Provide the [X, Y] coordinate of the cell's center where the given text is located.  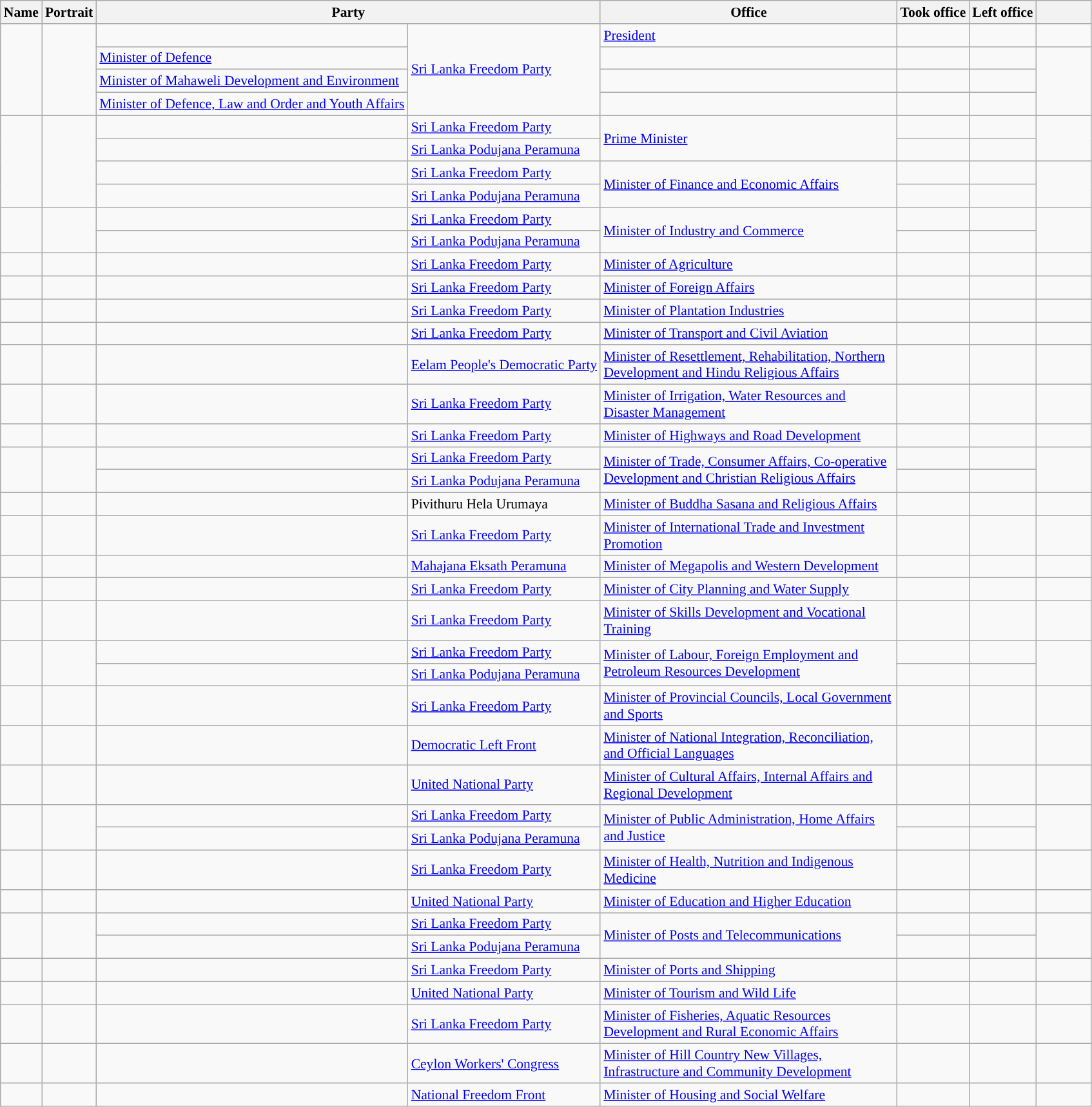
Minister of City Planning and Water Supply [748, 590]
Democratic Left Front [504, 745]
Party [348, 12]
Minister of Tourism and Wild Life [748, 993]
Minister of Public Administration, Home Affairs and Justice [748, 827]
Name [21, 12]
Minister of Agriculture [748, 265]
Minister of Industry and Commerce [748, 231]
Minister of Mahaweli Development and Environment [251, 81]
Minister of Megapolis and Western Development [748, 566]
Minister of Finance and Economic Affairs [748, 184]
Minister of International Trade and Investment Promotion [748, 535]
Minister of Transport and Civil Aviation [748, 334]
Minister of Highways and Road Development [748, 436]
Minister of Provincial Councils, Local Government and Sports [748, 706]
Pivithuru Hela Urumaya [504, 505]
Minister of Foreign Affairs [748, 288]
Eelam People's Democratic Party [504, 365]
Ceylon Workers' Congress [504, 1063]
Prime Minister [748, 138]
National Freedom Front [504, 1095]
Took office [933, 12]
Minister of Health, Nutrition and Indigenous Medicine [748, 870]
Mahajana Eksath Peramuna [504, 566]
Minister of Defence [251, 58]
Minister of Plantation Industries [748, 311]
President [748, 35]
Minister of Defence, Law and Order and Youth Affairs [251, 104]
Minister of National Integration, Reconciliation, and Official Languages [748, 745]
Minister of Cultural Affairs, Internal Affairs and Regional Development [748, 785]
Office [748, 12]
Minister of Buddha Sasana and Religious Affairs [748, 505]
Minister of Trade, Consumer Affairs, Co-operative Development and Christian Religious Affairs [748, 469]
Minister of Labour, Foreign Employment and Petroleum Resources Development [748, 664]
Minister of Fisheries, Aquatic Resources Development and Rural Economic Affairs [748, 1025]
Minister of Resettlement, Rehabilitation, Northern Development and Hindu Religious Affairs [748, 365]
Left office [1002, 12]
Minister of Ports and Shipping [748, 970]
Minister of Irrigation, Water Resources and Disaster Management [748, 405]
Minister of Posts and Telecommunications [748, 936]
Minister of Housing and Social Welfare [748, 1095]
Portrait [69, 12]
Minister of Skills Development and Vocational Training [748, 621]
Minister of Education and Higher Education [748, 901]
Minister of Hill Country New Villages, Infrastructure and Community Development [748, 1063]
